Extract the (X, Y) coordinate from the center of the cell holding the provided text.  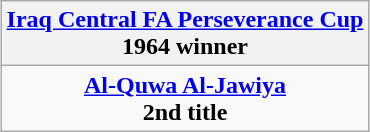
Al-Quwa Al-Jawiya2nd title (185, 98)
Iraq Central FA Perseverance Cup1964 winner (185, 34)
